Determine the (x, y) coordinate at the center of the cell enclosing the given text.  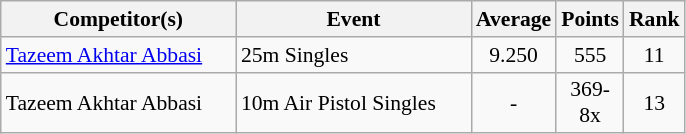
Points (590, 19)
11 (654, 55)
555 (590, 55)
25m Singles (354, 55)
9.250 (514, 55)
Competitor(s) (118, 19)
Average (514, 19)
13 (654, 102)
Event (354, 19)
- (514, 102)
369-8x (590, 102)
Rank (654, 19)
10m Air Pistol Singles (354, 102)
